Provide the (X, Y) coordinate of the cell's center where the given text is located.  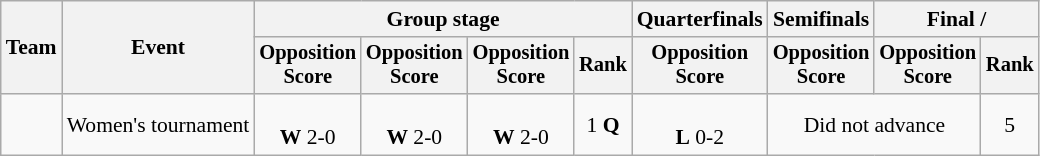
5 (1010, 124)
Semifinals (822, 19)
1 Q (603, 124)
Women's tournament (158, 124)
Did not advance (874, 124)
L 0-2 (700, 124)
Event (158, 48)
Team (32, 48)
Group stage (442, 19)
Final / (956, 19)
Quarterfinals (700, 19)
